For the text-containing cell, return its midpoint in [X, Y] coordinate format. 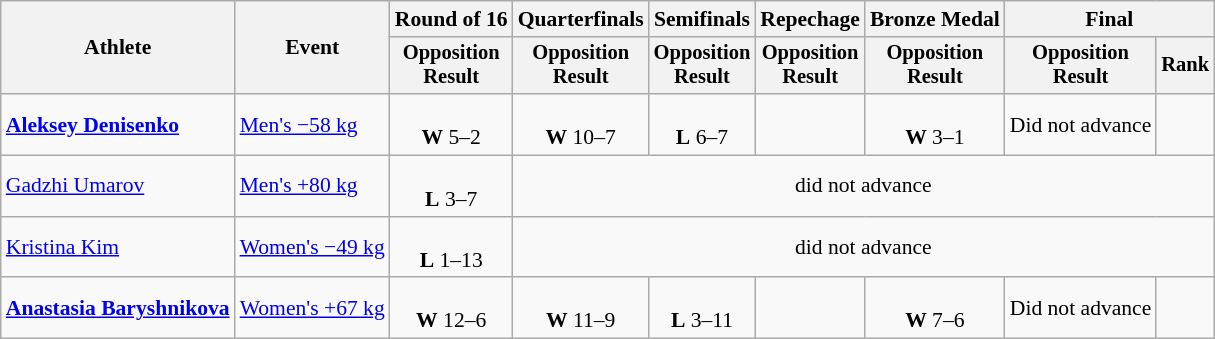
Rank [1185, 66]
Repechage [810, 19]
Gadzhi Umarov [118, 186]
Final [1110, 19]
L 3–11 [702, 308]
Men's −58 kg [312, 124]
W 3–1 [935, 124]
Women's −49 kg [312, 248]
Kristina Kim [118, 248]
W 12–6 [452, 308]
Semifinals [702, 19]
L 6–7 [702, 124]
Quarterfinals [581, 19]
Aleksey Denisenko [118, 124]
L 1–13 [452, 248]
W 11–9 [581, 308]
L 3–7 [452, 186]
W 7–6 [935, 308]
Men's +80 kg [312, 186]
Event [312, 48]
Anastasia Baryshnikova [118, 308]
Bronze Medal [935, 19]
W 10–7 [581, 124]
W 5–2 [452, 124]
Women's +67 kg [312, 308]
Round of 16 [452, 19]
Athlete [118, 48]
